Identify which cell holds the provided text, then report its [X, Y] central coordinate. 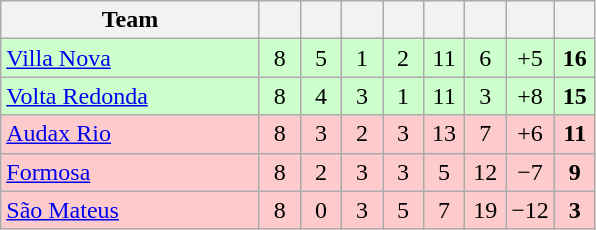
12 [486, 172]
9 [574, 172]
+6 [530, 134]
Audax Rio [130, 134]
16 [574, 58]
Villa Nova [130, 58]
Volta Redonda [130, 96]
+8 [530, 96]
6 [486, 58]
−7 [530, 172]
+5 [530, 58]
Formosa [130, 172]
Team [130, 20]
0 [320, 210]
19 [486, 210]
4 [320, 96]
15 [574, 96]
13 [444, 134]
−12 [530, 210]
São Mateus [130, 210]
